From the cell containing the given text, extract its center point as (x, y) coordinate. 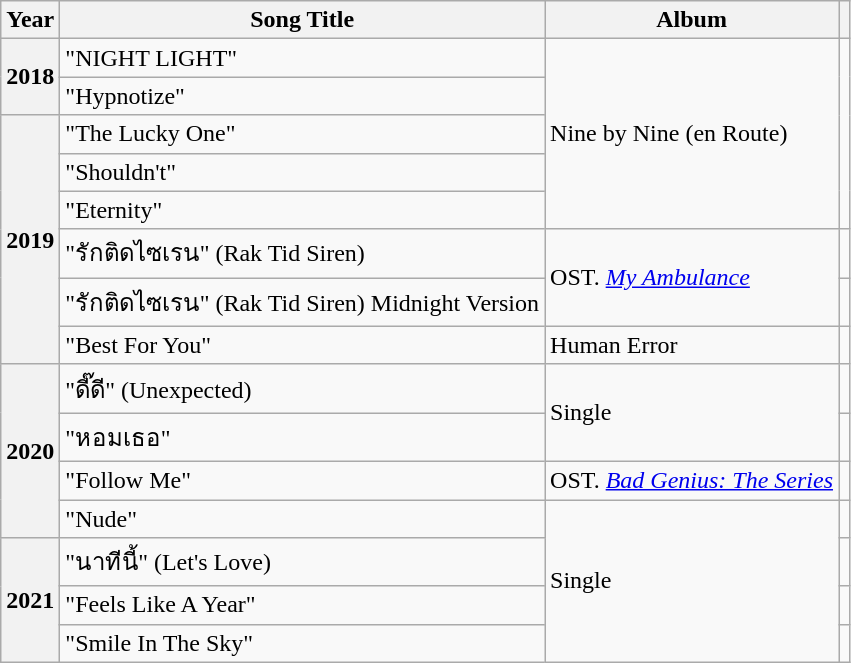
OST. My Ambulance (692, 278)
Song Title (302, 20)
"Follow Me" (302, 480)
"Hypnotize" (302, 96)
2021 (30, 600)
Album (692, 20)
"หอมเธอ" (302, 438)
Year (30, 20)
2020 (30, 450)
"นาทีนี้" (Let's Love) (302, 562)
"Best For You" (302, 345)
2018 (30, 77)
"The Lucky One" (302, 134)
"Shouldn't" (302, 172)
OST. Bad Genius: The Series (692, 480)
"NIGHT LIGHT" (302, 58)
"รักติดไซเรน" (Rak Tid Siren) (302, 254)
"Eternity" (302, 210)
Human Error (692, 345)
Nine by Nine (en Route) (692, 134)
"Feels Like A Year" (302, 605)
2019 (30, 240)
"Smile In The Sky" (302, 643)
"รักติดไซเรน" (Rak Tid Siren) Midnight Version (302, 302)
"Nude" (302, 519)
"ดี๊ดี" (Unexpected) (302, 388)
